Return the (X, Y) coordinate for the center point of the cell that contains the specified text.  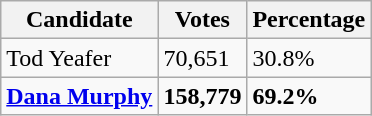
Tod Yeafer (80, 58)
69.2% (309, 96)
70,651 (202, 58)
Votes (202, 20)
Percentage (309, 20)
Dana Murphy (80, 96)
Candidate (80, 20)
30.8% (309, 58)
158,779 (202, 96)
